Identify which cell holds the provided text, then report its [x, y] central coordinate. 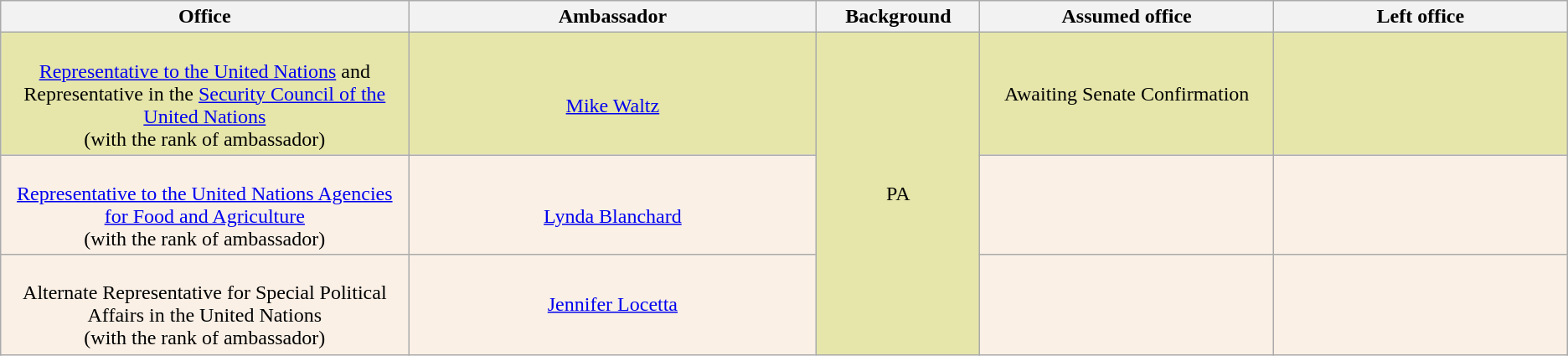
Office [204, 17]
Lynda Blanchard [613, 204]
Mike Waltz [613, 94]
Alternate Representative for Special Political Affairs in the United Nations(with the rank of ambassador) [204, 305]
Representative to the United Nations andRepresentative in the Security Council of the United Nations(with the rank of ambassador) [204, 94]
Left office [1421, 17]
Background [898, 17]
Representative to the United Nations Agencies for Food and Agriculture(with the rank of ambassador) [204, 204]
Assumed office [1127, 17]
PA [898, 193]
Ambassador [613, 17]
Jennifer Locetta [613, 305]
Awaiting Senate Confirmation [1127, 94]
